Identify which cell holds the provided text, then report its [X, Y] central coordinate. 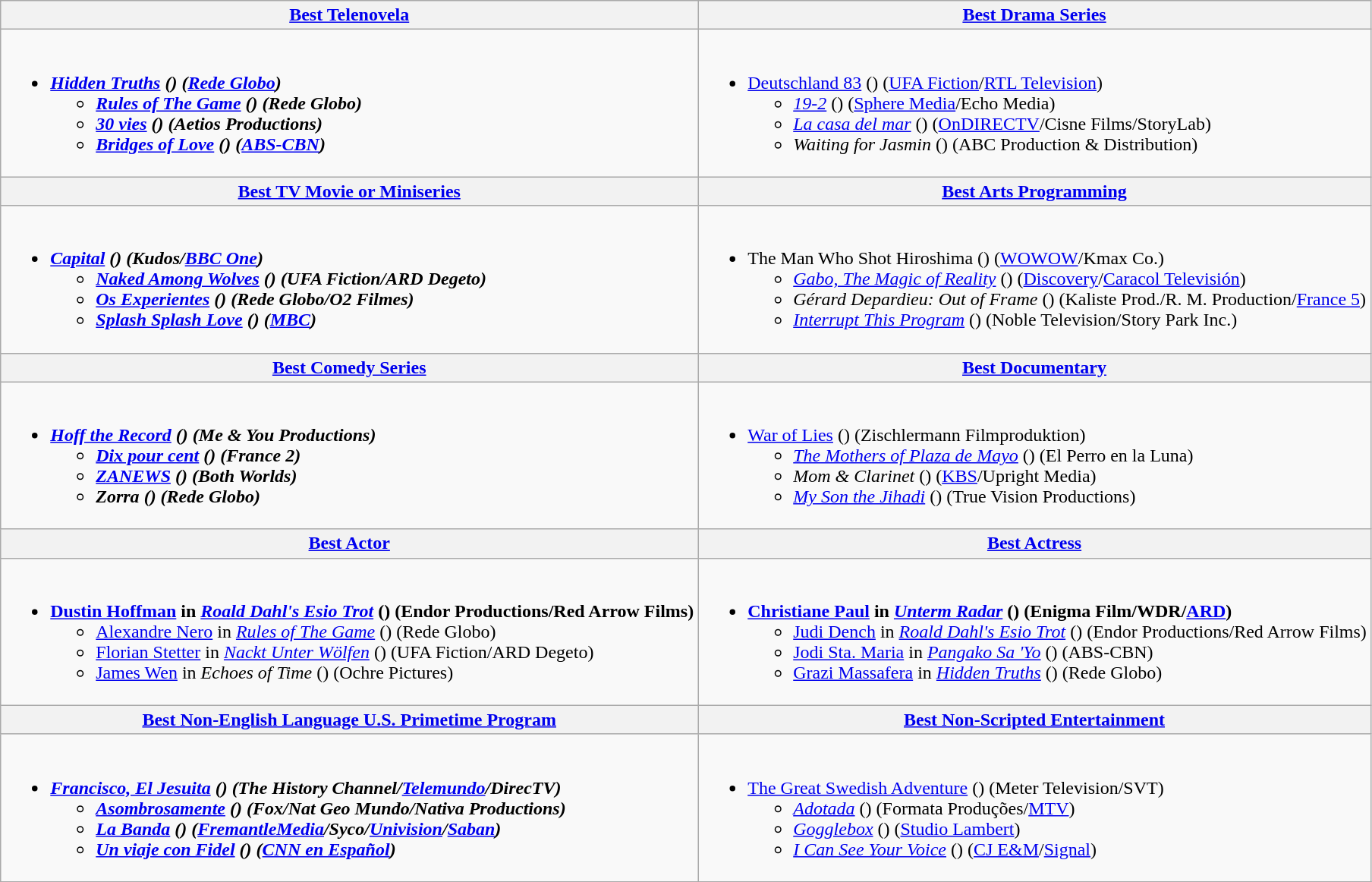
Best Drama Series [1035, 15]
Best Documentary [1035, 367]
Best Non-English Language U.S. Primetime Program [349, 720]
Best Actress [1035, 543]
Best Telenovela [349, 15]
Hidden Truths () (Rede Globo)Rules of The Game () (Rede Globo)30 vies () (Aetios Productions)Bridges of Love () (ABS-CBN) [349, 103]
Capital () (Kudos/BBC One)Naked Among Wolves () (UFA Fiction/ARD Degeto)Os Experientes () (Rede Globo/O2 Filmes)Splash Splash Love () (MBC) [349, 279]
Best TV Movie or Miniseries [349, 191]
Best Non-Scripted Entertainment [1035, 720]
Hoff the Record () (Me & You Productions)Dix pour cent () (France 2)ZANEWS () (Both Worlds)Zorra () (Rede Globo) [349, 455]
Best Comedy Series [349, 367]
Best Actor [349, 543]
Best Arts Programming [1035, 191]
